Identify which cell holds the provided text, then report its [X, Y] central coordinate. 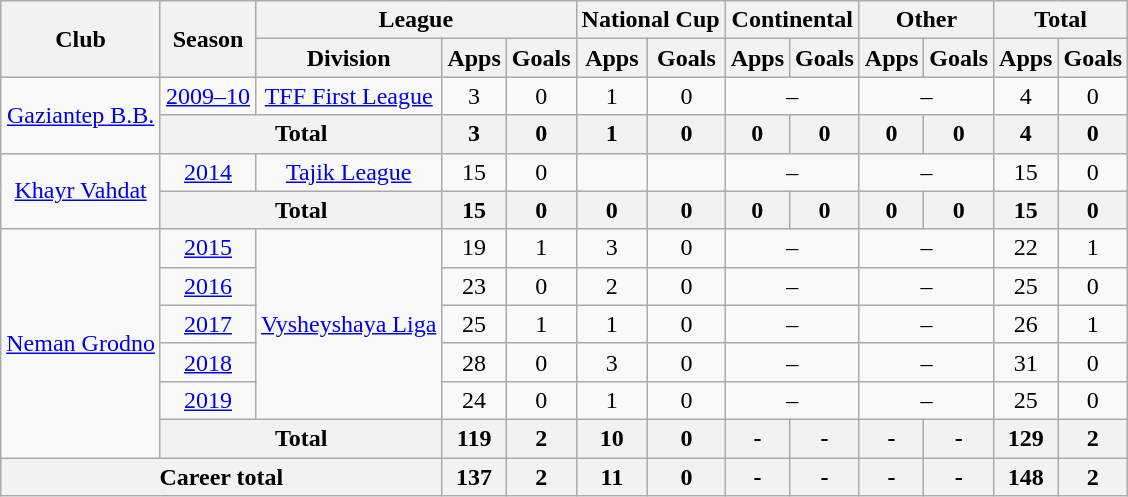
Club [81, 39]
28 [474, 362]
2009–10 [208, 96]
Vysheyshaya Liga [349, 324]
19 [474, 248]
2016 [208, 286]
137 [474, 477]
119 [474, 438]
2014 [208, 172]
Career total [222, 477]
Division [349, 58]
31 [1026, 362]
TFF First League [349, 96]
148 [1026, 477]
Season [208, 39]
129 [1026, 438]
23 [474, 286]
Tajik League [349, 172]
Neman Grodno [81, 343]
2015 [208, 248]
24 [474, 400]
National Cup [650, 20]
Other [926, 20]
2018 [208, 362]
11 [612, 477]
Continental [792, 20]
26 [1026, 324]
League [416, 20]
10 [612, 438]
22 [1026, 248]
2019 [208, 400]
Gaziantep B.B. [81, 115]
2017 [208, 324]
Khayr Vahdat [81, 191]
